For the text-containing cell, return its midpoint in (X, Y) coordinate format. 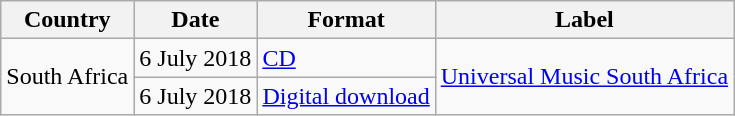
Format (346, 20)
South Africa (68, 77)
Universal Music South Africa (584, 77)
CD (346, 58)
Label (584, 20)
Date (196, 20)
Country (68, 20)
Digital download (346, 96)
